Capture the cell that displays the provided text and extract its [x, y] central coordinate. 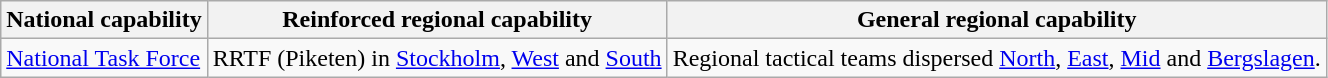
Reinforced regional capability [437, 20]
National Task Force [104, 58]
General regional capability [996, 20]
National capability [104, 20]
Regional tactical teams dispersed North, East, Mid and Bergslagen. [996, 58]
RRTF (Piketen) in Stockholm, West and South [437, 58]
